From the cell containing the given text, extract its center point as [x, y] coordinate. 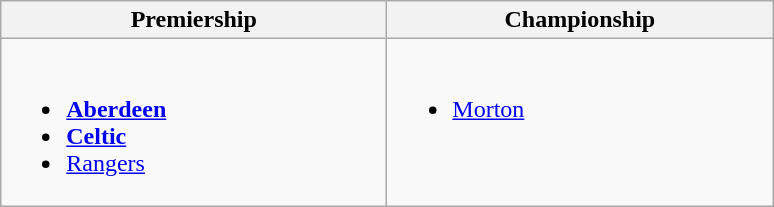
AberdeenCelticRangers [194, 122]
Premiership [194, 20]
Championship [580, 20]
Morton [580, 122]
